Find where the given text appears and provide that cell's center as (x, y) coordinate. 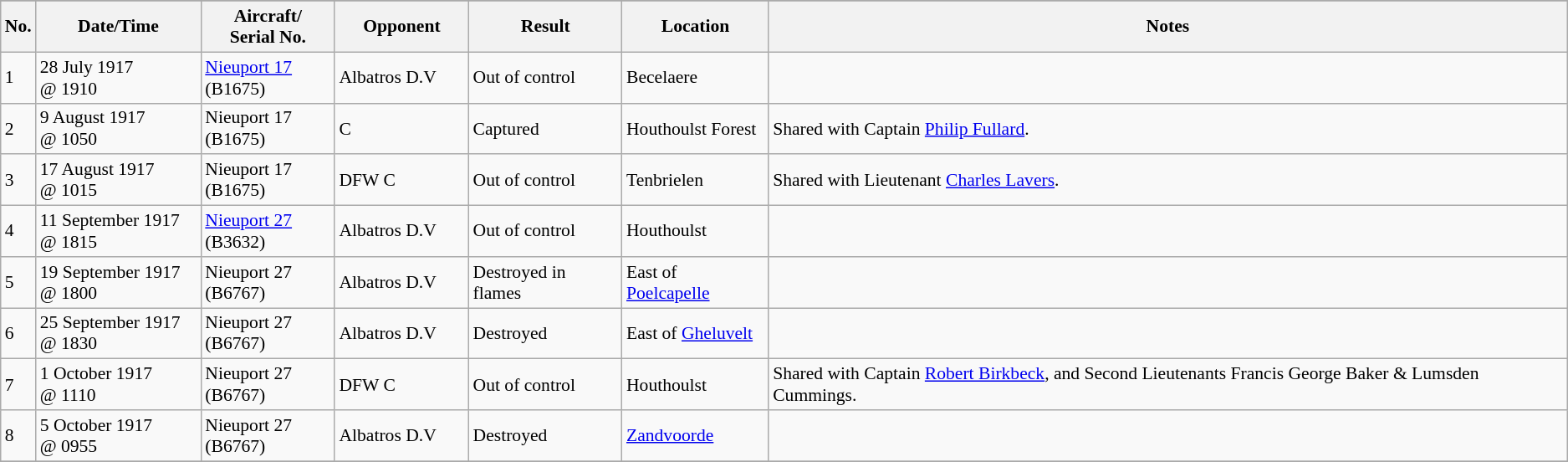
No. (18, 27)
East of Gheluvelt (696, 333)
19 September 1917@ 1800 (119, 283)
3 (18, 181)
1 (18, 77)
5 October 1917@ 0955 (119, 435)
1 October 1917@ 1110 (119, 385)
6 (18, 333)
8 (18, 435)
Notes (1167, 27)
Captured (545, 129)
11 September 1917@ 1815 (119, 231)
Location (696, 27)
28 July 1917@ 1910 (119, 77)
4 (18, 231)
Becelaere (696, 77)
Aircraft/Serial No. (268, 27)
Shared with Captain Philip Fullard. (1167, 129)
Houthoulst Forest (696, 129)
Opponent (401, 27)
Shared with Lieutenant Charles Lavers. (1167, 181)
Date/Time (119, 27)
Destroyed in flames (545, 283)
Tenbrielen (696, 181)
Shared with Captain Robert Birkbeck, and Second Lieutenants Francis George Baker & Lumsden Cummings. (1167, 385)
Nieuport 27(B3632) (268, 231)
Result (545, 27)
9 August 1917@ 1050 (119, 129)
25 September 1917@ 1830 (119, 333)
7 (18, 385)
Zandvoorde (696, 435)
C (401, 129)
2 (18, 129)
5 (18, 283)
17 August 1917@ 1015 (119, 181)
East of Poelcapelle (696, 283)
